Search for the cell housing the specified text and yield its (X, Y) center coordinate. 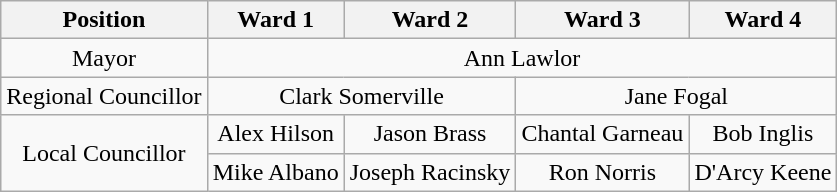
Bob Inglis (763, 134)
Ron Norris (602, 172)
Chantal Garneau (602, 134)
Ward 2 (430, 20)
Clark Somerville (362, 96)
D'Arcy Keene (763, 172)
Position (104, 20)
Ward 3 (602, 20)
Jason Brass (430, 134)
Mike Albano (276, 172)
Regional Councillor (104, 96)
Jane Fogal (676, 96)
Joseph Racinsky (430, 172)
Alex Hilson (276, 134)
Ward 4 (763, 20)
Ward 1 (276, 20)
Ann Lawlor (522, 58)
Mayor (104, 58)
Local Councillor (104, 153)
